Locate the cell with the specified text and output its (x, y) center coordinate. 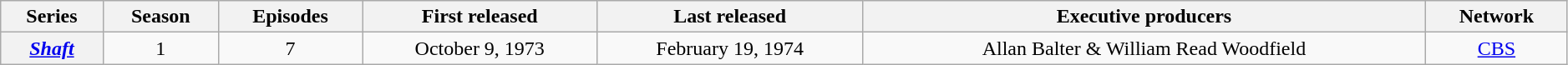
February 19, 1974 (730, 48)
1 (160, 48)
Executive producers (1144, 17)
Episodes (290, 17)
Allan Balter & William Read Woodfield (1144, 48)
Season (160, 17)
October 9, 1973 (480, 48)
Series (52, 17)
CBS (1496, 48)
Last released (730, 17)
First released (480, 17)
Network (1496, 17)
Shaft (52, 48)
7 (290, 48)
